Search for the cell housing the specified text and yield its (x, y) center coordinate. 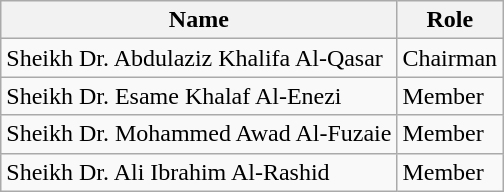
Sheikh Dr. Esame Khalaf Al-Enezi (199, 96)
Sheikh Dr. Abdulaziz Khalifa Al-Qasar (199, 58)
Sheikh Dr. Ali Ibrahim Al-Rashid (199, 172)
Name (199, 20)
Role (450, 20)
Sheikh Dr. Mohammed Awad Al-Fuzaie (199, 134)
Chairman (450, 58)
